Return [X, Y] of the center of cell containing provided text 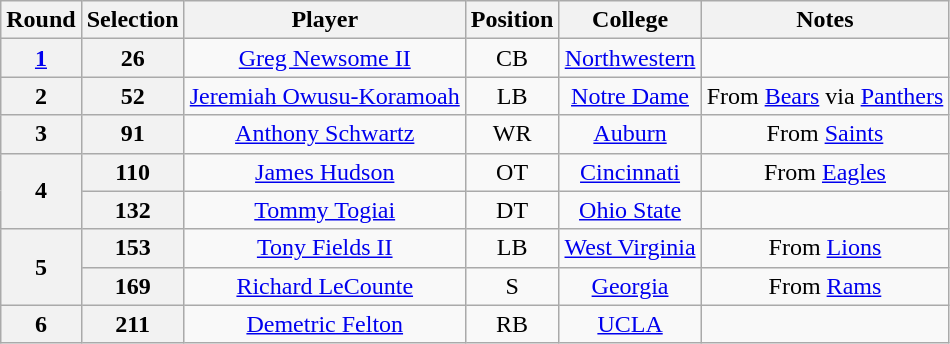
From Lions [825, 248]
From Rams [825, 286]
Demetric Felton [324, 324]
From Eagles [825, 172]
Jeremiah Owusu-Koramoah [324, 96]
James Hudson [324, 172]
Player [324, 20]
110 [132, 172]
5 [41, 267]
Round [41, 20]
Selection [132, 20]
Anthony Schwartz [324, 134]
1 [41, 58]
132 [132, 210]
Northwestern [630, 58]
Notre Dame [630, 96]
6 [41, 324]
Tony Fields II [324, 248]
3 [41, 134]
4 [41, 191]
Tommy Togiai [324, 210]
91 [132, 134]
Position [512, 20]
CB [512, 58]
S [512, 286]
Richard LeCounte [324, 286]
OT [512, 172]
RB [512, 324]
Auburn [630, 134]
Cincinnati [630, 172]
153 [132, 248]
52 [132, 96]
169 [132, 286]
26 [132, 58]
From Bears via Panthers [825, 96]
211 [132, 324]
UCLA [630, 324]
Notes [825, 20]
Greg Newsome II [324, 58]
College [630, 20]
From Saints [825, 134]
WR [512, 134]
Georgia [630, 286]
Ohio State [630, 210]
DT [512, 210]
West Virginia [630, 248]
2 [41, 96]
